Output the [x, y] coordinate of the center of the cell containing the given text.  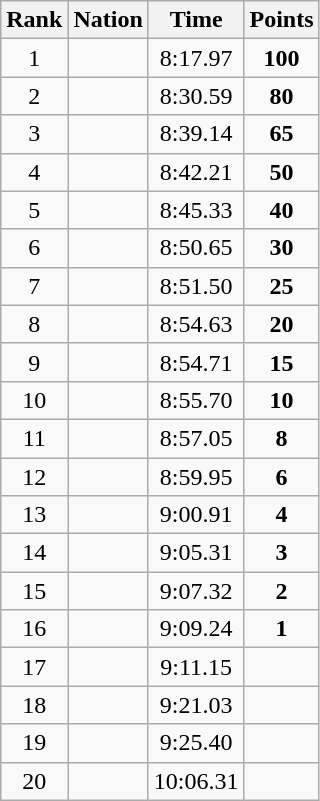
8:42.21 [196, 172]
Time [196, 20]
9:25.40 [196, 743]
18 [34, 705]
8:50.65 [196, 248]
19 [34, 743]
30 [282, 248]
8:54.63 [196, 324]
9:00.91 [196, 515]
8:54.71 [196, 362]
50 [282, 172]
8:17.97 [196, 58]
9:05.31 [196, 553]
13 [34, 515]
8:30.59 [196, 96]
17 [34, 667]
100 [282, 58]
9:11.15 [196, 667]
5 [34, 210]
7 [34, 286]
65 [282, 134]
16 [34, 629]
Rank [34, 20]
8:45.33 [196, 210]
80 [282, 96]
8:57.05 [196, 438]
40 [282, 210]
9:07.32 [196, 591]
9:21.03 [196, 705]
25 [282, 286]
9 [34, 362]
8:55.70 [196, 400]
14 [34, 553]
8:59.95 [196, 477]
12 [34, 477]
Nation [108, 20]
8:39.14 [196, 134]
11 [34, 438]
Points [282, 20]
10:06.31 [196, 781]
8:51.50 [196, 286]
9:09.24 [196, 629]
